Determine the (X, Y) coordinate at the center of the cell enclosing the given text.  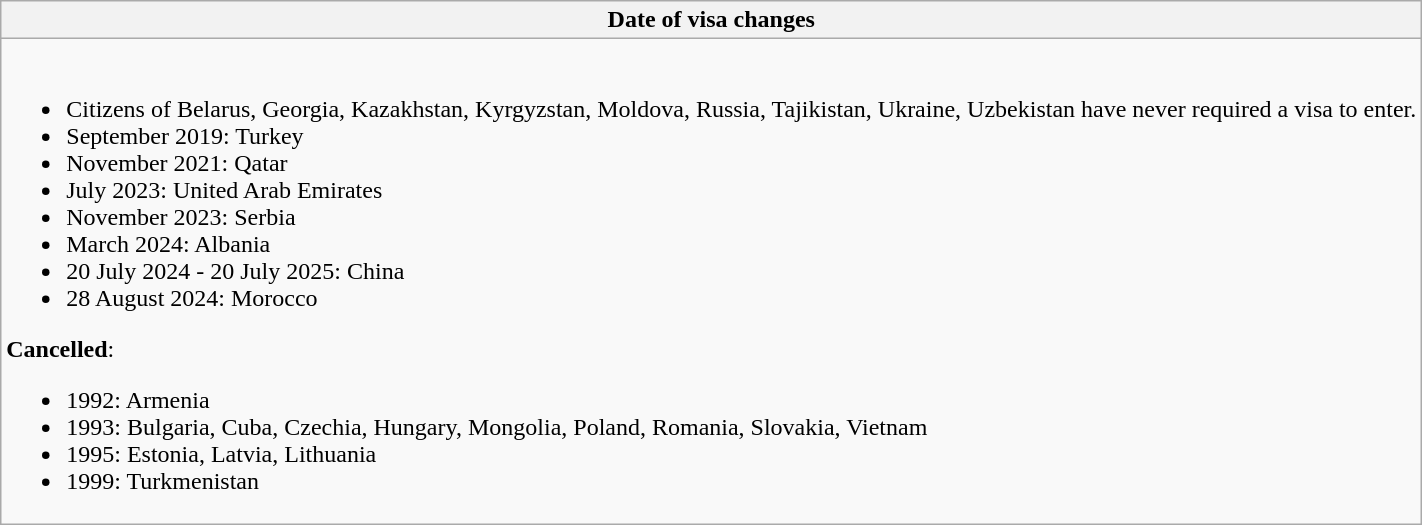
Date of visa changes (712, 20)
